Find where the given text appears and provide that cell's center as [x, y] coordinate. 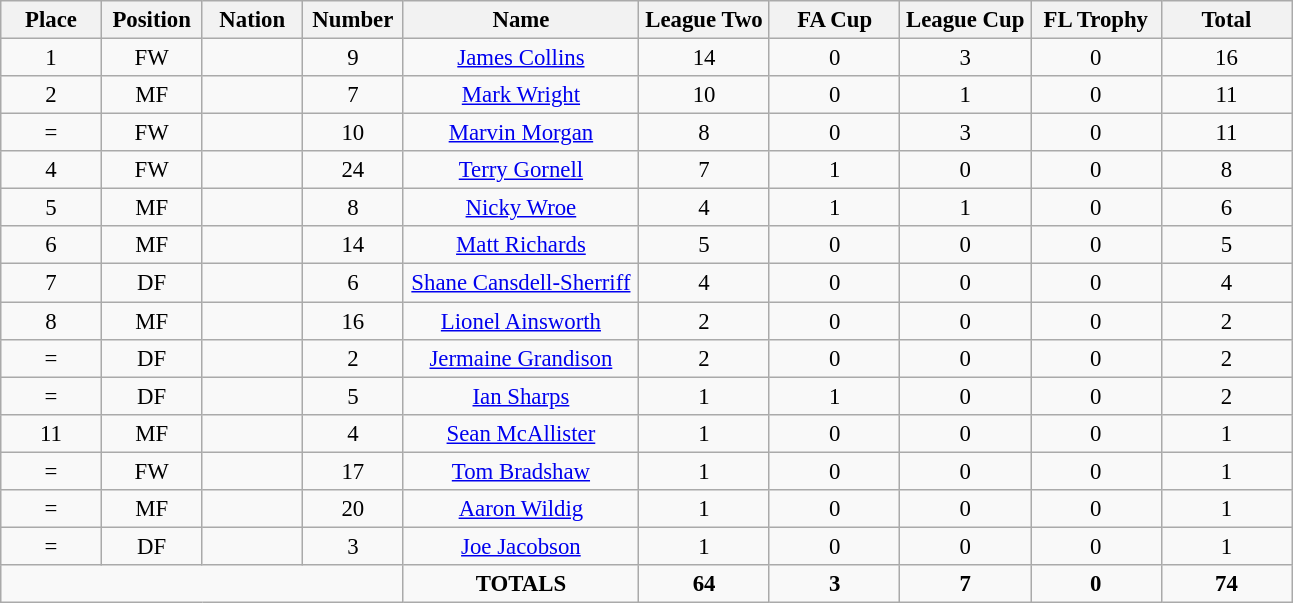
Nation [252, 20]
64 [704, 584]
24 [354, 170]
Place [52, 20]
Nicky Wroe [521, 208]
Matt Richards [521, 245]
17 [354, 471]
Shane Cansdell-Sherriff [521, 283]
Tom Bradshaw [521, 471]
James Collins [521, 58]
FA Cup [834, 20]
Total [1226, 20]
Marvin Morgan [521, 133]
Joe Jacobson [521, 546]
League Cup [966, 20]
Sean McAllister [521, 433]
Name [521, 20]
Terry Gornell [521, 170]
20 [354, 509]
74 [1226, 584]
Aaron Wildig [521, 509]
Lionel Ainsworth [521, 321]
Ian Sharps [521, 396]
Jermaine Grandison [521, 358]
League Two [704, 20]
Mark Wright [521, 95]
FL Trophy [1096, 20]
Position [152, 20]
Number [354, 20]
9 [354, 58]
TOTALS [521, 584]
